For the text-containing cell, return its midpoint in (x, y) coordinate format. 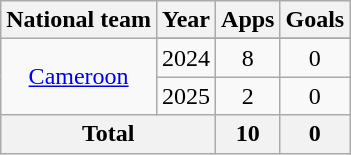
8 (248, 58)
Year (186, 20)
2024 (186, 58)
2025 (186, 96)
National team (79, 20)
2 (248, 96)
10 (248, 134)
Cameroon (79, 77)
Apps (248, 20)
Goals (315, 20)
Total (108, 134)
